Identify which cell holds the provided text, then report its (X, Y) central coordinate. 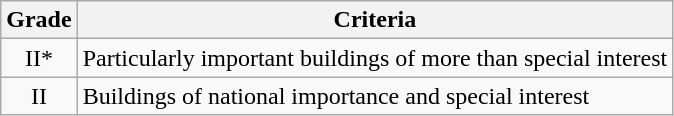
Grade (39, 20)
II* (39, 58)
Criteria (375, 20)
Buildings of national importance and special interest (375, 96)
II (39, 96)
Particularly important buildings of more than special interest (375, 58)
